Return (x, y) of the center of cell containing provided text 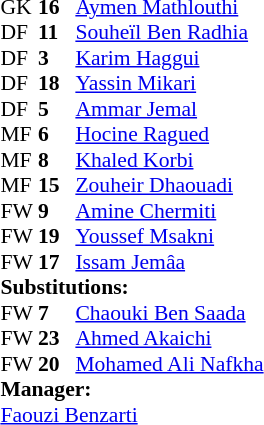
20 (57, 364)
Yassin Mikari (169, 83)
11 (57, 33)
8 (57, 160)
Khaled Korbi (169, 160)
6 (57, 135)
19 (57, 237)
Karim Haggui (169, 58)
15 (57, 185)
Hocine Ragued (169, 135)
Mohamed Ali Nafkha (169, 364)
3 (57, 58)
17 (57, 262)
Manager: (132, 389)
Souheïl Ben Radhia (169, 33)
Ahmed Akaichi (169, 339)
Amine Chermiti (169, 211)
Chaouki Ben Saada (169, 313)
Zouheir Dhaouadi (169, 185)
23 (57, 339)
Substitutions: (132, 287)
7 (57, 313)
Youssef Msakni (169, 237)
18 (57, 83)
5 (57, 109)
Issam Jemâa (169, 262)
Ammar Jemal (169, 109)
9 (57, 211)
